Extract the (X, Y) coordinate from the center of the cell holding the provided text.  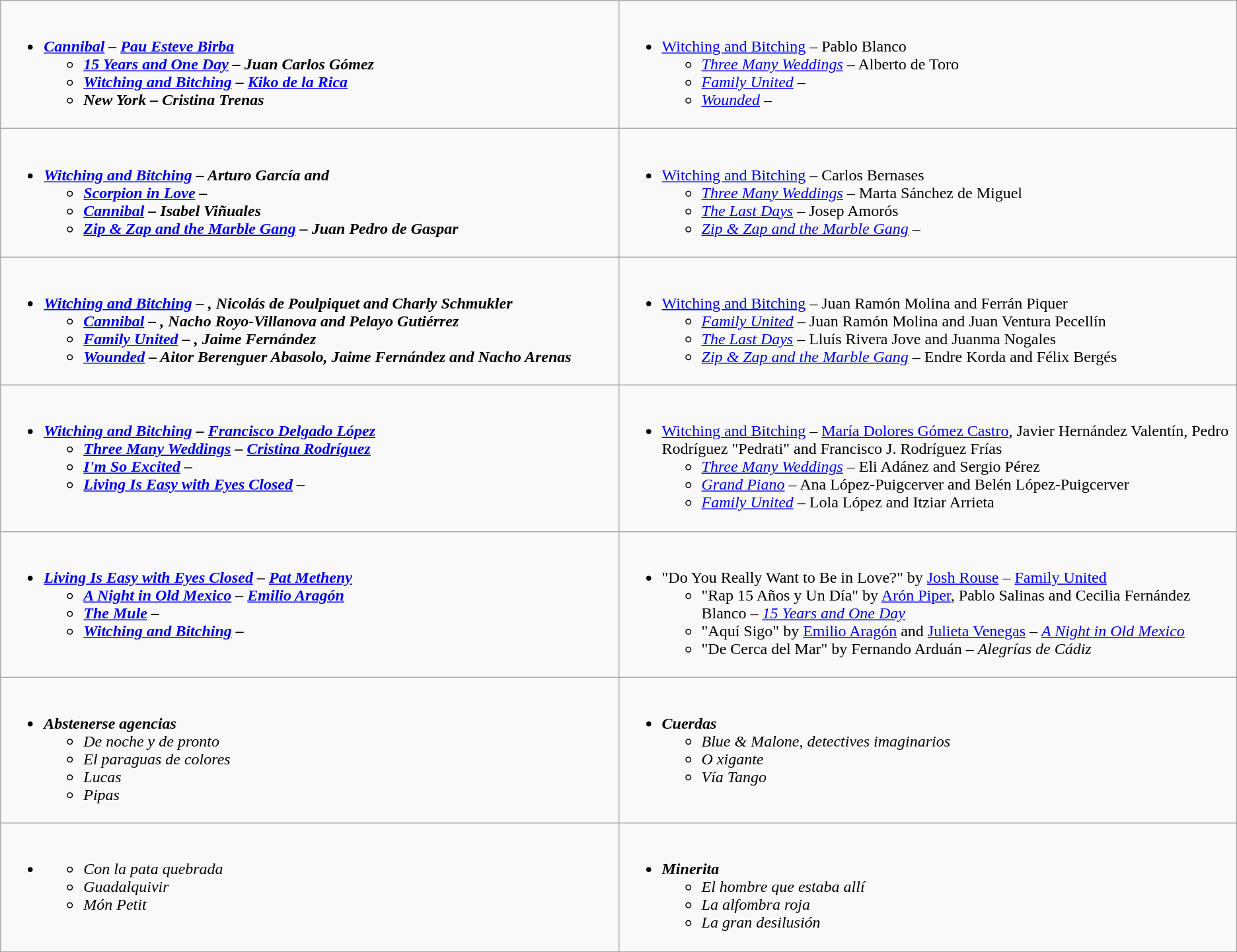
Cannibal – Pau Esteve Birba15 Years and One Day – Juan Carlos GómezWitching and Bitching – Kiko de la RicaNew York – Cristina Trenas (309, 65)
MineritaEl hombre que estaba allíLa alfombra rojaLa gran desilusión (928, 887)
Witching and Bitching – Francisco Delgado LópezThree Many Weddings – Cristina RodríguezI'm So Excited – Living Is Easy with Eyes Closed – (309, 458)
Witching and Bitching – Pablo BlancoThree Many Weddings – Alberto de ToroFamily United – Wounded – (928, 65)
Abstenerse agenciasDe noche y de prontoEl paraguas de coloresLucasPipas (309, 751)
Con la pata quebradaGuadalquivirMón Petit (309, 887)
Witching and Bitching – Carlos BernasesThree Many Weddings – Marta Sánchez de MiguelThe Last Days – Josep AmorósZip & Zap and the Marble Gang – (928, 193)
CuerdasBlue & Malone, detectives imaginariosO xiganteVía Tango (928, 751)
Witching and Bitching – Arturo García and Scorpion in Love – Cannibal – Isabel ViñualesZip & Zap and the Marble Gang – Juan Pedro de Gaspar (309, 193)
Living Is Easy with Eyes Closed – Pat MethenyA Night in Old Mexico – Emilio AragónThe Mule – Witching and Bitching – (309, 604)
